Locate the cell with the specified text and output its [x, y] center coordinate. 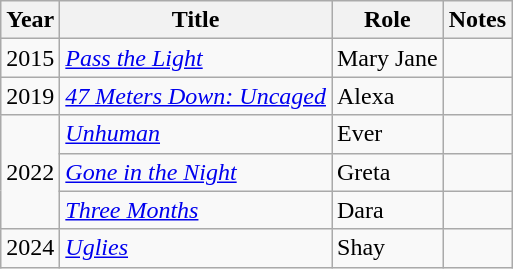
47 Meters Down: Uncaged [196, 96]
Dara [388, 210]
Greta [388, 172]
Title [196, 20]
Mary Jane [388, 58]
Role [388, 20]
Unhuman [196, 134]
Ever [388, 134]
Shay [388, 248]
2015 [30, 58]
2022 [30, 172]
Pass the Light [196, 58]
Uglies [196, 248]
Year [30, 20]
Notes [477, 20]
Three Months [196, 210]
Gone in the Night [196, 172]
2024 [30, 248]
2019 [30, 96]
Alexa [388, 96]
